Locate the cell with the specified text and output its (x, y) center coordinate. 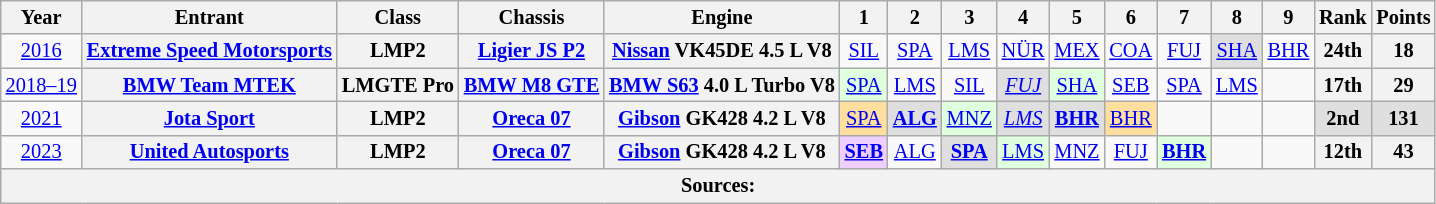
18 (1403, 51)
LMGTE Pro (398, 85)
2023 (42, 152)
Nissan VK45DE 4.5 L V8 (722, 51)
MEX (1076, 51)
Year (42, 17)
United Autosports (210, 152)
7 (1184, 17)
2016 (42, 51)
9 (1289, 17)
BMW Team MTEK (210, 85)
131 (1403, 118)
6 (1130, 17)
4 (1024, 17)
NÜR (1024, 51)
Jota Sport (210, 118)
Sources: (718, 186)
1 (864, 17)
Entrant (210, 17)
43 (1403, 152)
Ligier JS P2 (532, 51)
8 (1237, 17)
5 (1076, 17)
BMW S63 4.0 L Turbo V8 (722, 85)
Class (398, 17)
29 (1403, 85)
24th (1342, 51)
2 (915, 17)
COA (1130, 51)
3 (970, 17)
Chassis (532, 17)
12th (1342, 152)
Rank (1342, 17)
2021 (42, 118)
2018–19 (42, 85)
Points (1403, 17)
17th (1342, 85)
2nd (1342, 118)
Engine (722, 17)
Extreme Speed Motorsports (210, 51)
BMW M8 GTE (532, 85)
